Identify which cell holds the provided text, then report its [X, Y] central coordinate. 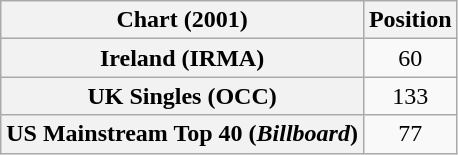
77 [410, 134]
US Mainstream Top 40 (Billboard) [182, 134]
60 [410, 58]
Chart (2001) [182, 20]
UK Singles (OCC) [182, 96]
Ireland (IRMA) [182, 58]
133 [410, 96]
Position [410, 20]
